Detect which cell encompasses the target text, then output its (x, y) center coordinate. 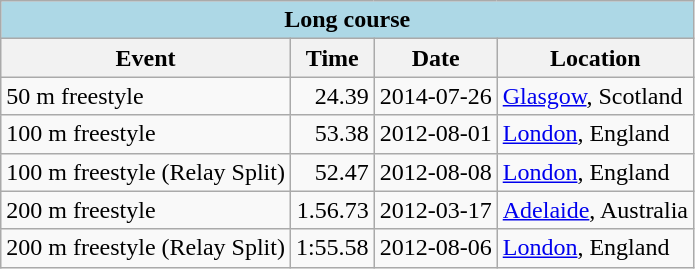
200 m freestyle (Relay Split) (146, 248)
Adelaide, Australia (595, 210)
2014-07-26 (436, 96)
Time (332, 58)
2012-08-06 (436, 248)
1:55.58 (332, 248)
Long course (348, 20)
Event (146, 58)
Date (436, 58)
2012-08-01 (436, 134)
2012-08-08 (436, 172)
1.56.73 (332, 210)
100 m freestyle (Relay Split) (146, 172)
53.38 (332, 134)
52.47 (332, 172)
24.39 (332, 96)
Glasgow, Scotland (595, 96)
200 m freestyle (146, 210)
50 m freestyle (146, 96)
100 m freestyle (146, 134)
2012-03-17 (436, 210)
Location (595, 58)
